Detect which cell encompasses the target text, then output its (X, Y) center coordinate. 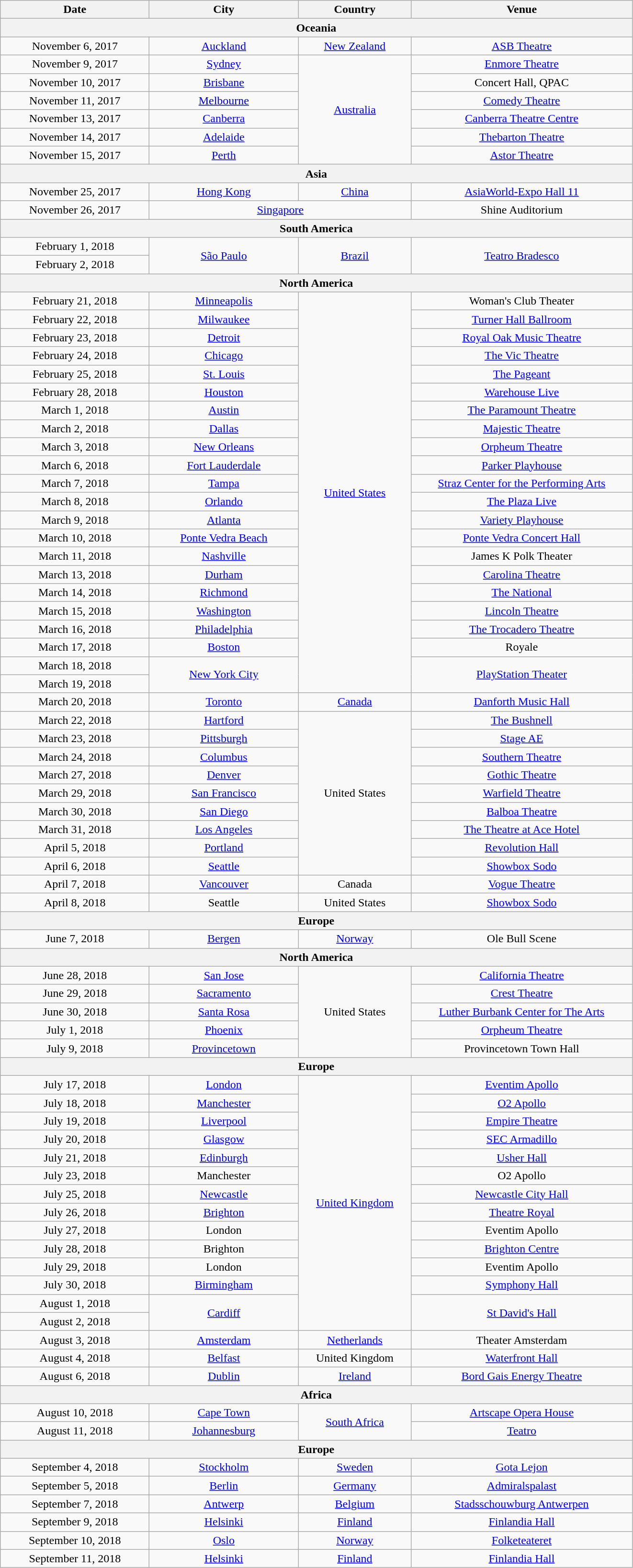
March 1, 2018 (75, 410)
Amsterdam (224, 1340)
The Bushnell (522, 720)
Liverpool (224, 1121)
Teatro Bradesco (522, 256)
Royal Oak Music Theatre (522, 338)
April 7, 2018 (75, 884)
March 15, 2018 (75, 611)
Orlando (224, 501)
Canberra Theatre Centre (522, 119)
Australia (355, 110)
Sydney (224, 64)
Stadsschouwburg Antwerpen (522, 1504)
Straz Center for the Performing Arts (522, 483)
March 29, 2018 (75, 793)
August 2, 2018 (75, 1321)
Los Angeles (224, 830)
Majestic Theatre (522, 429)
Phoenix (224, 1030)
Provincetown Town Hall (522, 1048)
August 3, 2018 (75, 1340)
Cardiff (224, 1312)
Johannesburg (224, 1431)
New York City (224, 675)
Germany (355, 1486)
Sacramento (224, 993)
March 7, 2018 (75, 483)
Milwaukee (224, 319)
Crest Theatre (522, 993)
Ireland (355, 1376)
Teatro (522, 1431)
The Pageant (522, 374)
July 27, 2018 (75, 1230)
Oceania (316, 28)
Africa (316, 1395)
Birmingham (224, 1285)
Auckland (224, 46)
July 18, 2018 (75, 1103)
PlayStation Theater (522, 675)
September 7, 2018 (75, 1504)
August 1, 2018 (75, 1303)
September 11, 2018 (75, 1558)
Adelaide (224, 137)
Belgium (355, 1504)
Date (75, 10)
Gota Lejon (522, 1467)
Hartford (224, 720)
Glasgow (224, 1139)
Revolution Hall (522, 848)
March 31, 2018 (75, 830)
SEC Armadillo (522, 1139)
March 6, 2018 (75, 465)
March 11, 2018 (75, 556)
April 8, 2018 (75, 902)
March 23, 2018 (75, 738)
Vogue Theatre (522, 884)
St. Louis (224, 374)
Durham (224, 575)
Chicago (224, 356)
Dallas (224, 429)
February 25, 2018 (75, 374)
Concert Hall, QPAC (522, 82)
Bergen (224, 939)
Provincetown (224, 1048)
Santa Rosa (224, 1012)
The Vic Theatre (522, 356)
Austin (224, 410)
August 10, 2018 (75, 1413)
São Paulo (224, 256)
Netherlands (355, 1340)
Philadelphia (224, 629)
November 14, 2017 (75, 137)
February 23, 2018 (75, 338)
Denver (224, 775)
Bord Gais Energy Theatre (522, 1376)
Enmore Theatre (522, 64)
July 26, 2018 (75, 1212)
Folketeateret (522, 1540)
Belfast (224, 1358)
Southern Theatre (522, 756)
Parker Playhouse (522, 465)
South Africa (355, 1422)
July 28, 2018 (75, 1249)
Asia (316, 173)
Atlanta (224, 519)
Carolina Theatre (522, 575)
Richmond (224, 593)
Shine Auditorium (522, 210)
Astor Theatre (522, 155)
Stockholm (224, 1467)
Waterfront Hall (522, 1358)
Turner Hall Ballroom (522, 319)
Canberra (224, 119)
Warfield Theatre (522, 793)
September 5, 2018 (75, 1486)
Usher Hall (522, 1158)
Theatre Royal (522, 1212)
March 27, 2018 (75, 775)
November 15, 2017 (75, 155)
November 6, 2017 (75, 46)
March 8, 2018 (75, 501)
The Trocadero Theatre (522, 629)
November 9, 2017 (75, 64)
July 20, 2018 (75, 1139)
July 21, 2018 (75, 1158)
March 16, 2018 (75, 629)
Ponte Vedra Concert Hall (522, 538)
August 6, 2018 (75, 1376)
Toronto (224, 702)
ASB Theatre (522, 46)
Edinburgh (224, 1158)
November 13, 2017 (75, 119)
Berlin (224, 1486)
Dublin (224, 1376)
September 10, 2018 (75, 1540)
Theater Amsterdam (522, 1340)
Luther Burbank Center for The Arts (522, 1012)
Perth (224, 155)
June 28, 2018 (75, 975)
February 2, 2018 (75, 265)
July 19, 2018 (75, 1121)
March 30, 2018 (75, 812)
August 11, 2018 (75, 1431)
San Francisco (224, 793)
July 29, 2018 (75, 1267)
February 24, 2018 (75, 356)
February 28, 2018 (75, 392)
Nashville (224, 556)
March 18, 2018 (75, 666)
Sweden (355, 1467)
Symphony Hall (522, 1285)
Balboa Theatre (522, 812)
Empire Theatre (522, 1121)
Artscape Opera House (522, 1413)
Cape Town (224, 1413)
July 25, 2018 (75, 1194)
James K Polk Theater (522, 556)
July 17, 2018 (75, 1084)
China (355, 192)
Ponte Vedra Beach (224, 538)
Newcastle (224, 1194)
Fort Lauderdale (224, 465)
Portland (224, 848)
September 9, 2018 (75, 1522)
Stage AE (522, 738)
San Jose (224, 975)
April 6, 2018 (75, 866)
February 1, 2018 (75, 247)
April 5, 2018 (75, 848)
Gothic Theatre (522, 775)
June 7, 2018 (75, 939)
November 25, 2017 (75, 192)
September 4, 2018 (75, 1467)
February 21, 2018 (75, 301)
March 20, 2018 (75, 702)
South America (316, 228)
Singapore (281, 210)
March 19, 2018 (75, 684)
Pittsburgh (224, 738)
Brisbane (224, 82)
March 13, 2018 (75, 575)
March 2, 2018 (75, 429)
Vancouver (224, 884)
March 14, 2018 (75, 593)
The Theatre at Ace Hotel (522, 830)
February 22, 2018 (75, 319)
August 4, 2018 (75, 1358)
St David's Hall (522, 1312)
The National (522, 593)
New Orleans (224, 447)
July 23, 2018 (75, 1176)
Brighton Centre (522, 1249)
March 24, 2018 (75, 756)
Boston (224, 647)
November 10, 2017 (75, 82)
June 29, 2018 (75, 993)
The Plaza Live (522, 501)
Thebarton Theatre (522, 137)
Newcastle City Hall (522, 1194)
Oslo (224, 1540)
Venue (522, 10)
March 9, 2018 (75, 519)
Comedy Theatre (522, 101)
Variety Playhouse (522, 519)
Tampa (224, 483)
November 26, 2017 (75, 210)
Detroit (224, 338)
Melbourne (224, 101)
Country (355, 10)
Houston (224, 392)
July 9, 2018 (75, 1048)
New Zealand (355, 46)
Woman's Club Theater (522, 301)
Brazil (355, 256)
Columbus (224, 756)
Hong Kong (224, 192)
Minneapolis (224, 301)
Lincoln Theatre (522, 611)
November 11, 2017 (75, 101)
Danforth Music Hall (522, 702)
March 17, 2018 (75, 647)
Antwerp (224, 1504)
Washington (224, 611)
The Paramount Theatre (522, 410)
Royale (522, 647)
Ole Bull Scene (522, 939)
March 10, 2018 (75, 538)
Warehouse Live (522, 392)
March 22, 2018 (75, 720)
Admiralspalast (522, 1486)
California Theatre (522, 975)
San Diego (224, 812)
June 30, 2018 (75, 1012)
July 1, 2018 (75, 1030)
July 30, 2018 (75, 1285)
March 3, 2018 (75, 447)
AsiaWorld-Expo Hall 11 (522, 192)
City (224, 10)
